Extract the (X, Y) coordinate from the center of the cell holding the provided text.  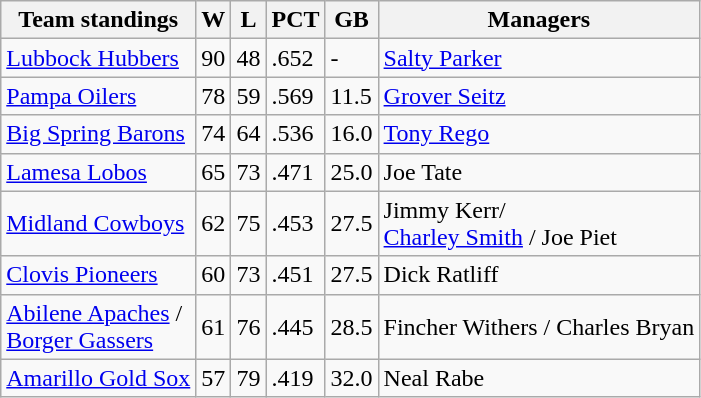
Joe Tate (539, 172)
Dick Ratliff (539, 275)
90 (214, 58)
Midland Cowboys (98, 224)
GB (352, 20)
61 (214, 326)
.536 (296, 134)
78 (214, 96)
74 (214, 134)
Lubbock Hubbers (98, 58)
Lamesa Lobos (98, 172)
62 (214, 224)
Team standings (98, 20)
Fincher Withers / Charles Bryan (539, 326)
11.5 (352, 96)
64 (248, 134)
.471 (296, 172)
.652 (296, 58)
Clovis Pioneers (98, 275)
.451 (296, 275)
16.0 (352, 134)
57 (214, 378)
.419 (296, 378)
- (352, 58)
Jimmy Kerr/Charley Smith / Joe Piet (539, 224)
Managers (539, 20)
W (214, 20)
79 (248, 378)
25.0 (352, 172)
76 (248, 326)
Pampa Oilers (98, 96)
Salty Parker (539, 58)
59 (248, 96)
Amarillo Gold Sox (98, 378)
28.5 (352, 326)
48 (248, 58)
.445 (296, 326)
65 (214, 172)
Tony Rego (539, 134)
.453 (296, 224)
Neal Rabe (539, 378)
32.0 (352, 378)
.569 (296, 96)
60 (214, 275)
L (248, 20)
75 (248, 224)
Abilene Apaches / Borger Gassers (98, 326)
PCT (296, 20)
Grover Seitz (539, 96)
Big Spring Barons (98, 134)
